Locate the cell with the specified text and output its (X, Y) center coordinate. 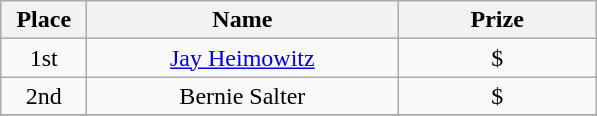
1st (44, 58)
2nd (44, 96)
Place (44, 20)
Bernie Salter (242, 96)
Prize (498, 20)
Name (242, 20)
Jay Heimowitz (242, 58)
